Pinpoint the cell where the given text exists, returning its [X, Y] midpoint coordinate. 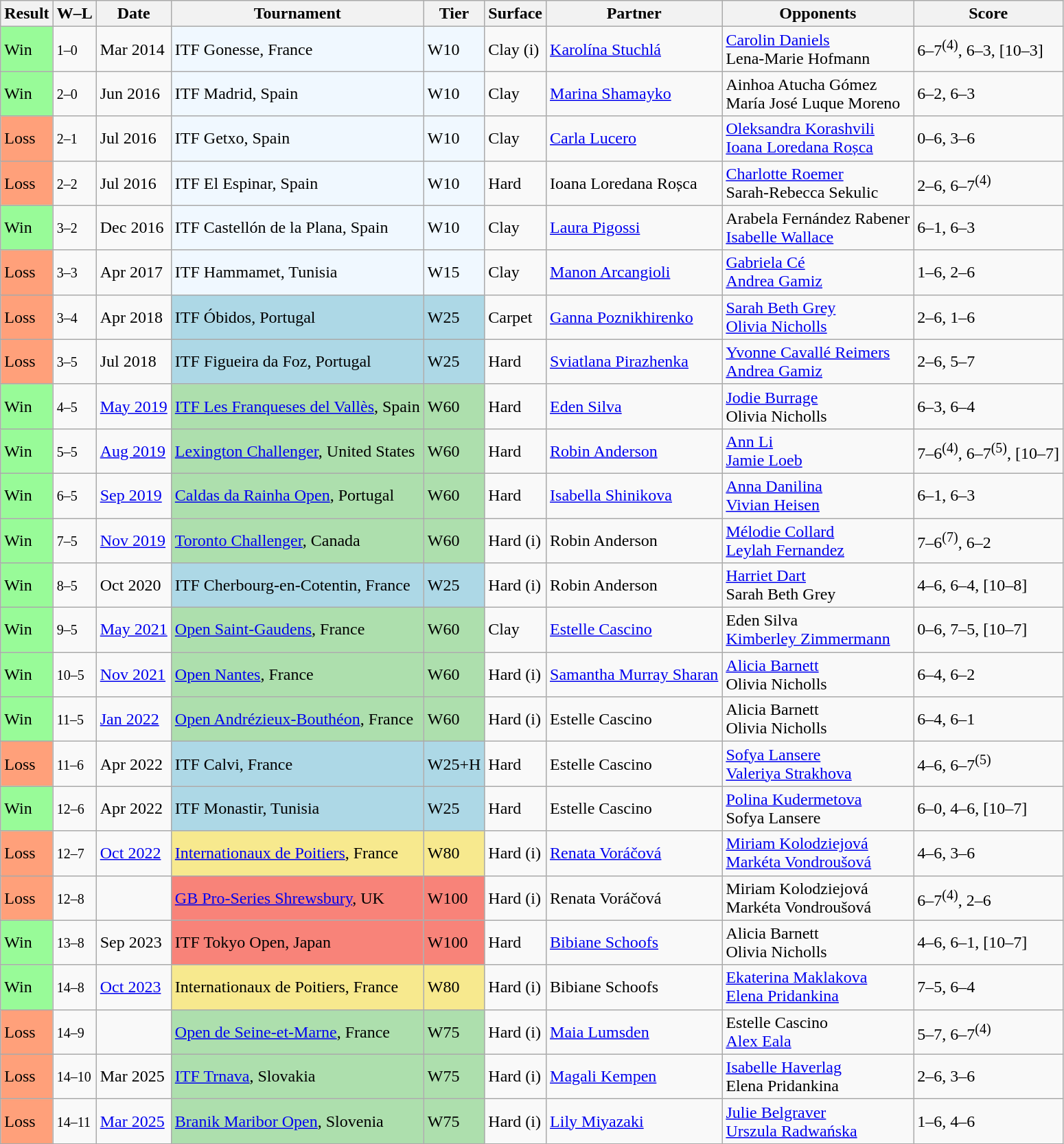
ITF Gonesse, France [297, 49]
Isabelle Haverlag Elena Pridankina [818, 1077]
Nov 2019 [133, 540]
Mar 2014 [133, 49]
Oct 2020 [133, 585]
Mélodie Collard Leylah Fernandez [818, 540]
3–2 [74, 228]
2–1 [74, 139]
Jun 2016 [133, 93]
11–6 [74, 764]
Yvonne Cavallé Reimers Andrea Gamiz [818, 361]
ITF Hammamet, Tunisia [297, 272]
14–10 [74, 1077]
2–0 [74, 93]
4–6, 6–4, [10–8] [988, 585]
Sep 2019 [133, 496]
10–5 [74, 674]
3–4 [74, 317]
7–6(4), 6–7(5), [10–7] [988, 450]
6–4, 6–2 [988, 674]
W–L [74, 14]
Karolína Stuchlá [634, 49]
Dec 2016 [133, 228]
4–5 [74, 407]
Oct 2023 [133, 987]
Nov 2021 [133, 674]
W15 [454, 272]
6–2, 6–3 [988, 93]
1–6, 4–6 [988, 1121]
6–4, 6–1 [988, 720]
3–5 [74, 361]
6–5 [74, 496]
9–5 [74, 630]
ITF Figueira da Foz, Portugal [297, 361]
Eden Silva Kimberley Zimmermann [818, 630]
Isabella Shinikova [634, 496]
Ainhoa Atucha Gómez María José Luque Moreno [818, 93]
Maia Lumsden [634, 1031]
Magali Kempen [634, 1077]
Oct 2022 [133, 853]
2–6, 5–7 [988, 361]
7–5 [74, 540]
Charlotte Roemer Sarah-Rebecca Sekulic [818, 183]
ITF Óbidos, Portugal [297, 317]
5–7, 6–7(4) [988, 1031]
2–2 [74, 183]
Estelle Cascino Alex Eala [818, 1031]
2–6, 3–6 [988, 1077]
Carolin Daniels Lena-Marie Hofmann [818, 49]
14–11 [74, 1121]
Laura Pigossi [634, 228]
Marina Shamayko [634, 93]
Branik Maribor Open, Slovenia [297, 1121]
Opponents [818, 14]
Score [988, 14]
6–3, 6–4 [988, 407]
4–6, 3–6 [988, 853]
Ann Li Jamie Loeb [818, 450]
Open Nantes, France [297, 674]
13–8 [74, 942]
Oleksandra Korashvili Ioana Loredana Roșca [818, 139]
Aug 2019 [133, 450]
Lily Miyazaki [634, 1121]
Anna Danilina Vivian Heisen [818, 496]
Partner [634, 14]
Clay (i) [516, 49]
6–7(4), 6–3, [10–3] [988, 49]
Sofya Lansere Valeriya Strakhova [818, 764]
Open de Seine-et-Marne, France [297, 1031]
Jul 2018 [133, 361]
Surface [516, 14]
Jodie Burrage Olivia Nicholls [818, 407]
4–6, 6–7(5) [988, 764]
6–0, 4–6, [10–7] [988, 809]
Tournament [297, 14]
1–0 [74, 49]
ITF Calvi, France [297, 764]
Ioana Loredana Roșca [634, 183]
Jan 2022 [133, 720]
ITF Castellón de la Plana, Spain [297, 228]
Carpet [516, 317]
Open Saint-Gaudens, France [297, 630]
Carla Lucero [634, 139]
Result [27, 14]
May 2019 [133, 407]
Caldas da Rainha Open, Portugal [297, 496]
4–6, 6–1, [10–7] [988, 942]
ITF Tokyo Open, Japan [297, 942]
Apr 2018 [133, 317]
5–5 [74, 450]
Polina Kudermetova Sofya Lansere [818, 809]
Sarah Beth Grey Olivia Nicholls [818, 317]
Sep 2023 [133, 942]
W25+H [454, 764]
Lexington Challenger, United States [297, 450]
Date [133, 14]
1–6, 2–6 [988, 272]
6–7(4), 2–6 [988, 898]
12–7 [74, 853]
ITF Cherbourg-en-Cotentin, France [297, 585]
ITF El Espinar, Spain [297, 183]
Tier [454, 14]
GB Pro-Series Shrewsbury, UK [297, 898]
8–5 [74, 585]
14–8 [74, 987]
Arabela Fernández Rabener Isabelle Wallace [818, 228]
Ganna Poznikhirenko [634, 317]
Toronto Challenger, Canada [297, 540]
ITF Madrid, Spain [297, 93]
Julie Belgraver Urszula Radwańska [818, 1121]
May 2021 [133, 630]
Harriet Dart Sarah Beth Grey [818, 585]
ITF Getxo, Spain [297, 139]
Manon Arcangioli [634, 272]
ITF Les Franqueses del Vallès, Spain [297, 407]
Apr 2017 [133, 272]
Samantha Murray Sharan [634, 674]
2–6, 1–6 [988, 317]
Gabriela Cé Andrea Gamiz [818, 272]
0–6, 7–5, [10–7] [988, 630]
11–5 [74, 720]
12–8 [74, 898]
14–9 [74, 1031]
ITF Monastir, Tunisia [297, 809]
Eden Silva [634, 407]
7–6(7), 6–2 [988, 540]
7–5, 6–4 [988, 987]
Open Andrézieux-Bouthéon, France [297, 720]
2–6, 6–7(4) [988, 183]
Sviatlana Pirazhenka [634, 361]
ITF Trnava, Slovakia [297, 1077]
Ekaterina Maklakova Elena Pridankina [818, 987]
12–6 [74, 809]
0–6, 3–6 [988, 139]
3–3 [74, 272]
